From the cell containing the given text, extract its center point as (x, y) coordinate. 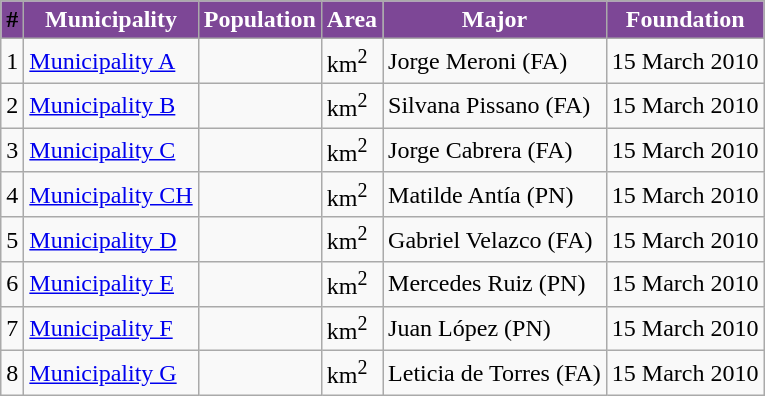
Municipality B (111, 106)
8 (12, 374)
Population (260, 20)
Municipality F (111, 328)
Municipality E (111, 284)
Municipality G (111, 374)
5 (12, 240)
Municipality D (111, 240)
Silvana Pissano (FA) (495, 106)
Municipality (111, 20)
Municipality C (111, 150)
1 (12, 62)
Municipality A (111, 62)
6 (12, 284)
3 (12, 150)
2 (12, 106)
# (12, 20)
Foundation (685, 20)
Major (495, 20)
Mercedes Ruiz (PN) (495, 284)
7 (12, 328)
Matilde Antía (PN) (495, 194)
Jorge Meroni (FA) (495, 62)
Leticia de Torres (FA) (495, 374)
Area (352, 20)
Municipality CH (111, 194)
Jorge Cabrera (FA) (495, 150)
4 (12, 194)
Gabriel Velazco (FA) (495, 240)
Juan López (PN) (495, 328)
